Provide the [X, Y] coordinate of the cell's center where the given text is located.  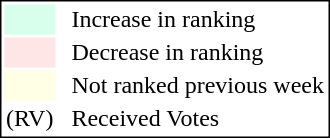
Not ranked previous week [198, 85]
(RV) [29, 119]
Decrease in ranking [198, 53]
Received Votes [198, 119]
Increase in ranking [198, 19]
